From the cell containing the given text, extract its center point as (x, y) coordinate. 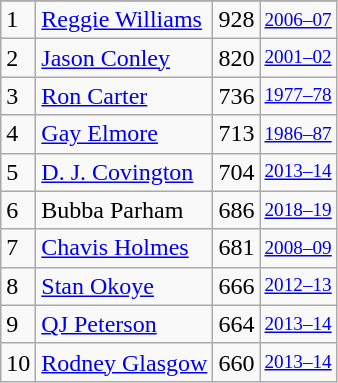
Bubba Parham (124, 210)
10 (18, 362)
Stan Okoye (124, 286)
8 (18, 286)
9 (18, 324)
1977–78 (298, 96)
Reggie Williams (124, 20)
5 (18, 172)
3 (18, 96)
Rodney Glasgow (124, 362)
6 (18, 210)
686 (236, 210)
2 (18, 58)
664 (236, 324)
736 (236, 96)
820 (236, 58)
2008–09 (298, 248)
928 (236, 20)
Chavis Holmes (124, 248)
713 (236, 134)
D. J. Covington (124, 172)
4 (18, 134)
Jason Conley (124, 58)
681 (236, 248)
660 (236, 362)
Ron Carter (124, 96)
1986–87 (298, 134)
Gay Elmore (124, 134)
704 (236, 172)
2001–02 (298, 58)
QJ Peterson (124, 324)
7 (18, 248)
2012–13 (298, 286)
2006–07 (298, 20)
666 (236, 286)
2018–19 (298, 210)
1 (18, 20)
